Return (X, Y) of the center of cell containing provided text 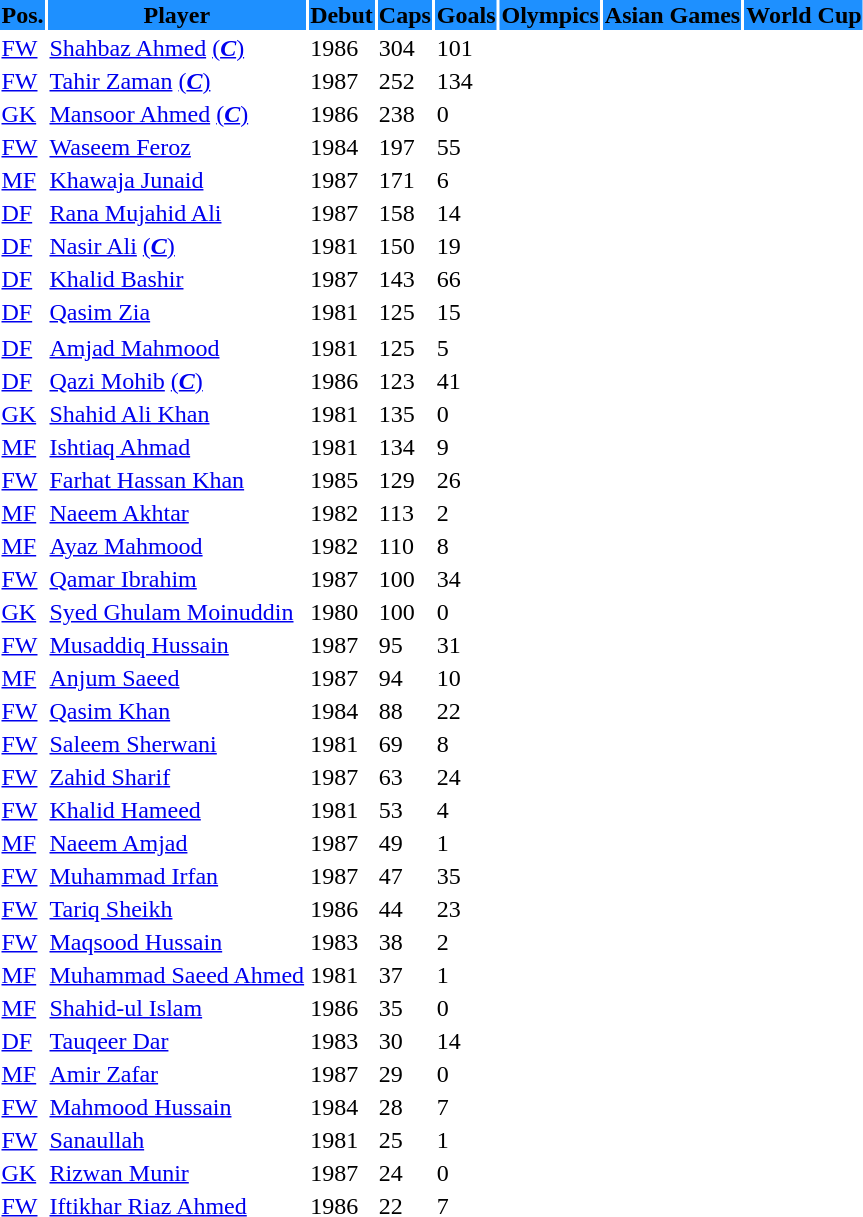
Shahid-ul Islam (177, 1008)
19 (466, 246)
Qasim Khan (177, 711)
Naeem Amjad (177, 843)
34 (466, 579)
44 (404, 909)
41 (466, 381)
31 (466, 645)
53 (404, 810)
Muhammad Saeed Ahmed (177, 975)
66 (466, 279)
94 (404, 678)
69 (404, 744)
Anjum Saeed (177, 678)
Amir Zafar (177, 1074)
World Cup (804, 15)
Khalid Hameed (177, 810)
Qasim Zia (177, 312)
197 (404, 147)
150 (404, 246)
95 (404, 645)
7 (466, 1107)
55 (466, 147)
29 (404, 1074)
Maqsood Hussain (177, 942)
1980 (342, 612)
113 (404, 513)
Saleem Sherwani (177, 744)
252 (404, 81)
88 (404, 711)
Rana Mujahid Ali (177, 213)
Syed Ghulam Moinuddin (177, 612)
Khawaja Junaid (177, 180)
143 (404, 279)
Player (177, 15)
123 (404, 381)
23 (466, 909)
Muhammad Irfan (177, 876)
Caps (404, 15)
Tariq Sheikh (177, 909)
5 (466, 348)
Shahbaz Ahmed (C) (177, 48)
129 (404, 480)
30 (404, 1041)
Ishtiaq Ahmad (177, 447)
Zahid Sharif (177, 777)
38 (404, 942)
Asian Games (672, 15)
Ayaz Mahmood (177, 546)
Musaddiq Hussain (177, 645)
101 (466, 48)
Waseem Feroz (177, 147)
28 (404, 1107)
Farhat Hassan Khan (177, 480)
Goals (466, 15)
Naeem Akhtar (177, 513)
304 (404, 48)
47 (404, 876)
Tahir Zaman (C) (177, 81)
Nasir Ali (C) (177, 246)
Shahid Ali Khan (177, 414)
6 (466, 180)
Rizwan Munir (177, 1173)
Qazi Mohib (C) (177, 381)
37 (404, 975)
Qamar Ibrahim (177, 579)
49 (404, 843)
158 (404, 213)
26 (466, 480)
135 (404, 414)
171 (404, 180)
25 (404, 1140)
Olympics (550, 15)
4 (466, 810)
Amjad Mahmood (177, 348)
9 (466, 447)
238 (404, 114)
Pos. (22, 15)
22 (466, 711)
1985 (342, 480)
10 (466, 678)
Mahmood Hussain (177, 1107)
110 (404, 546)
63 (404, 777)
Tauqeer Dar (177, 1041)
Sanaullah (177, 1140)
Khalid Bashir (177, 279)
Mansoor Ahmed (C) (177, 114)
Debut (342, 15)
15 (466, 312)
